For the text-containing cell, return its midpoint in (X, Y) coordinate format. 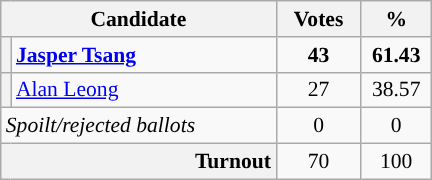
Alan Leong (144, 90)
100 (396, 162)
38.57 (396, 90)
Candidate (138, 19)
Turnout (138, 162)
43 (318, 55)
Jasper Tsang (144, 55)
Votes (318, 19)
27 (318, 90)
61.43 (396, 55)
70 (318, 162)
% (396, 19)
Spoilt/rejected ballots (138, 126)
